Capture the cell that displays the provided text and extract its (x, y) central coordinate. 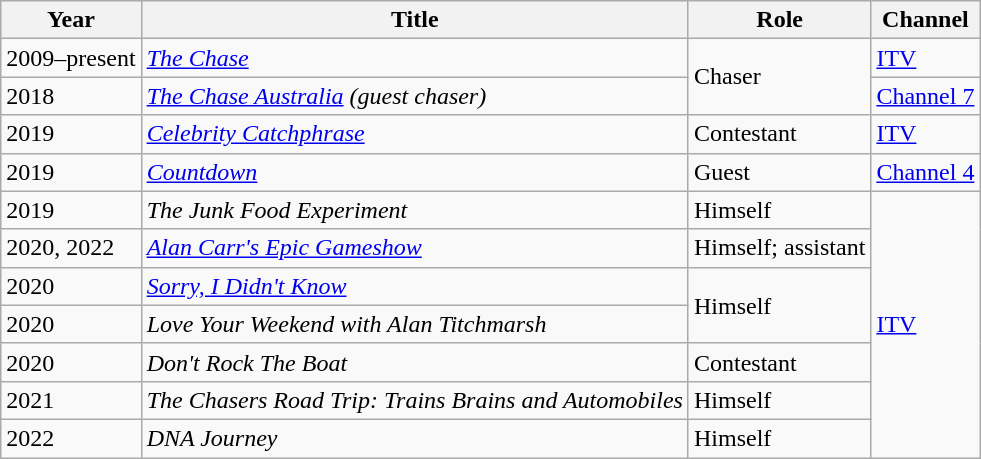
Chaser (779, 77)
Love Your Weekend with Alan Titchmarsh (414, 324)
Year (71, 20)
Sorry, I Didn't Know (414, 286)
2018 (71, 96)
Channel 7 (926, 96)
The Junk Food Experiment (414, 210)
Don't Rock The Boat (414, 362)
2009–present (71, 58)
2022 (71, 438)
Role (779, 20)
Guest (779, 172)
Celebrity Catchphrase (414, 134)
The Chasers Road Trip: Trains Brains and Automobiles (414, 400)
2021 (71, 400)
2020, 2022 (71, 248)
Channel (926, 20)
DNA Journey (414, 438)
The Chase (414, 58)
Himself; assistant (779, 248)
The Chase Australia (guest chaser) (414, 96)
Channel 4 (926, 172)
Alan Carr's Epic Gameshow (414, 248)
Title (414, 20)
Countdown (414, 172)
